Capture the cell that displays the provided text and extract its (X, Y) central coordinate. 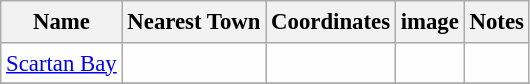
image (430, 22)
Coordinates (331, 22)
Nearest Town (194, 22)
Notes (496, 22)
Scartan Bay (62, 62)
Name (62, 22)
